Extract the (x, y) coordinate from the center of the cell holding the provided text.  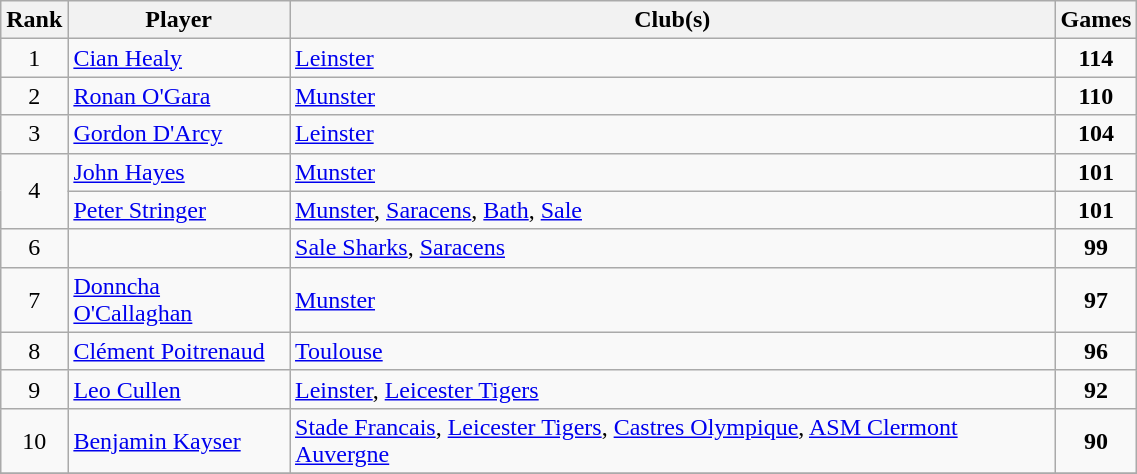
Munster, Saracens, Bath, Sale (673, 210)
Peter Stringer (179, 210)
Benjamin Kayser (179, 440)
1 (34, 58)
4 (34, 191)
92 (1096, 389)
9 (34, 389)
114 (1096, 58)
Leo Cullen (179, 389)
Gordon D'Arcy (179, 134)
3 (34, 134)
90 (1096, 440)
Club(s) (673, 20)
John Hayes (179, 172)
96 (1096, 351)
8 (34, 351)
Stade Francais, Leicester Tigers, Castres Olympique, ASM Clermont Auvergne (673, 440)
Leinster, Leicester Tigers (673, 389)
Ronan O'Gara (179, 96)
Games (1096, 20)
104 (1096, 134)
Toulouse (673, 351)
7 (34, 300)
6 (34, 248)
Sale Sharks, Saracens (673, 248)
Donncha O'Callaghan (179, 300)
Player (179, 20)
110 (1096, 96)
97 (1096, 300)
Clément Poitrenaud (179, 351)
Rank (34, 20)
99 (1096, 248)
10 (34, 440)
2 (34, 96)
Cian Healy (179, 58)
